Locate the cell with the specified text and output its (x, y) center coordinate. 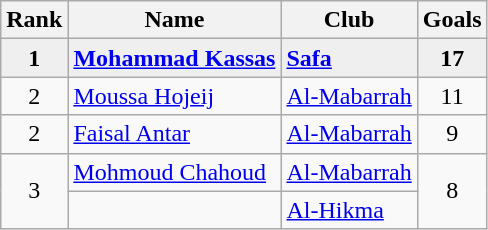
Faisal Antar (174, 134)
Mohammad Kassas (174, 58)
Goals (452, 20)
9 (452, 134)
Rank (34, 20)
Al-Hikma (349, 210)
Safa (349, 58)
11 (452, 96)
Club (349, 20)
Moussa Hojeij (174, 96)
17 (452, 58)
Mohmoud Chahoud (174, 172)
8 (452, 191)
Name (174, 20)
3 (34, 191)
1 (34, 58)
